Locate the cell with the specified text and output its (X, Y) center coordinate. 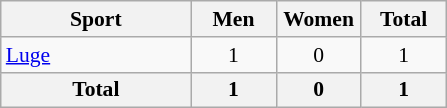
Women (318, 19)
Sport (96, 19)
Men (234, 19)
Luge (96, 55)
